Output the [X, Y] coordinate of the center of the cell containing the given text.  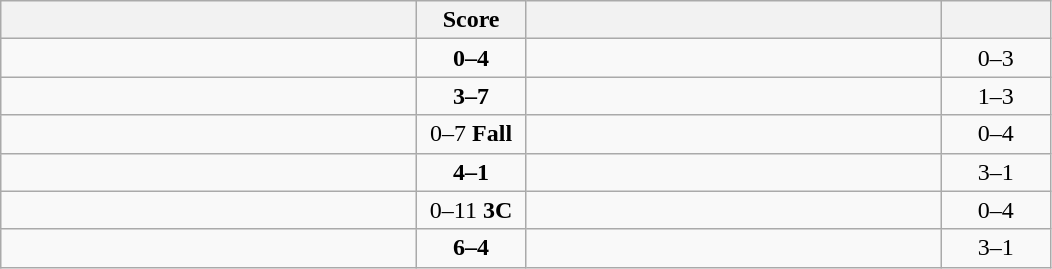
3–7 [472, 96]
1–3 [996, 96]
6–4 [472, 248]
0–3 [996, 58]
0–7 Fall [472, 134]
0–11 3C [472, 210]
4–1 [472, 172]
Score [472, 20]
